Detect which cell encompasses the target text, then output its (X, Y) center coordinate. 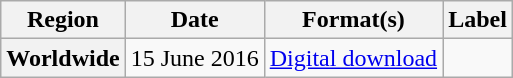
Label (478, 20)
15 June 2016 (194, 58)
Date (194, 20)
Region (63, 20)
Digital download (353, 58)
Worldwide (63, 58)
Format(s) (353, 20)
